For the text-containing cell, return its midpoint in (X, Y) coordinate format. 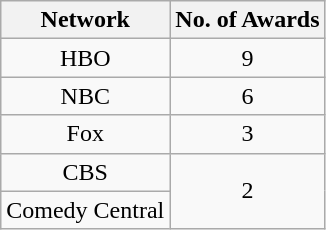
2 (248, 191)
Network (86, 20)
NBC (86, 96)
HBO (86, 58)
Comedy Central (86, 210)
No. of Awards (248, 20)
CBS (86, 172)
3 (248, 134)
6 (248, 96)
9 (248, 58)
Fox (86, 134)
